Return (x, y) of the center of cell containing provided text 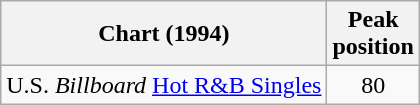
Chart (1994) (164, 34)
80 (373, 85)
Peakposition (373, 34)
U.S. Billboard Hot R&B Singles (164, 85)
